From the cell containing the given text, extract its center point as [X, Y] coordinate. 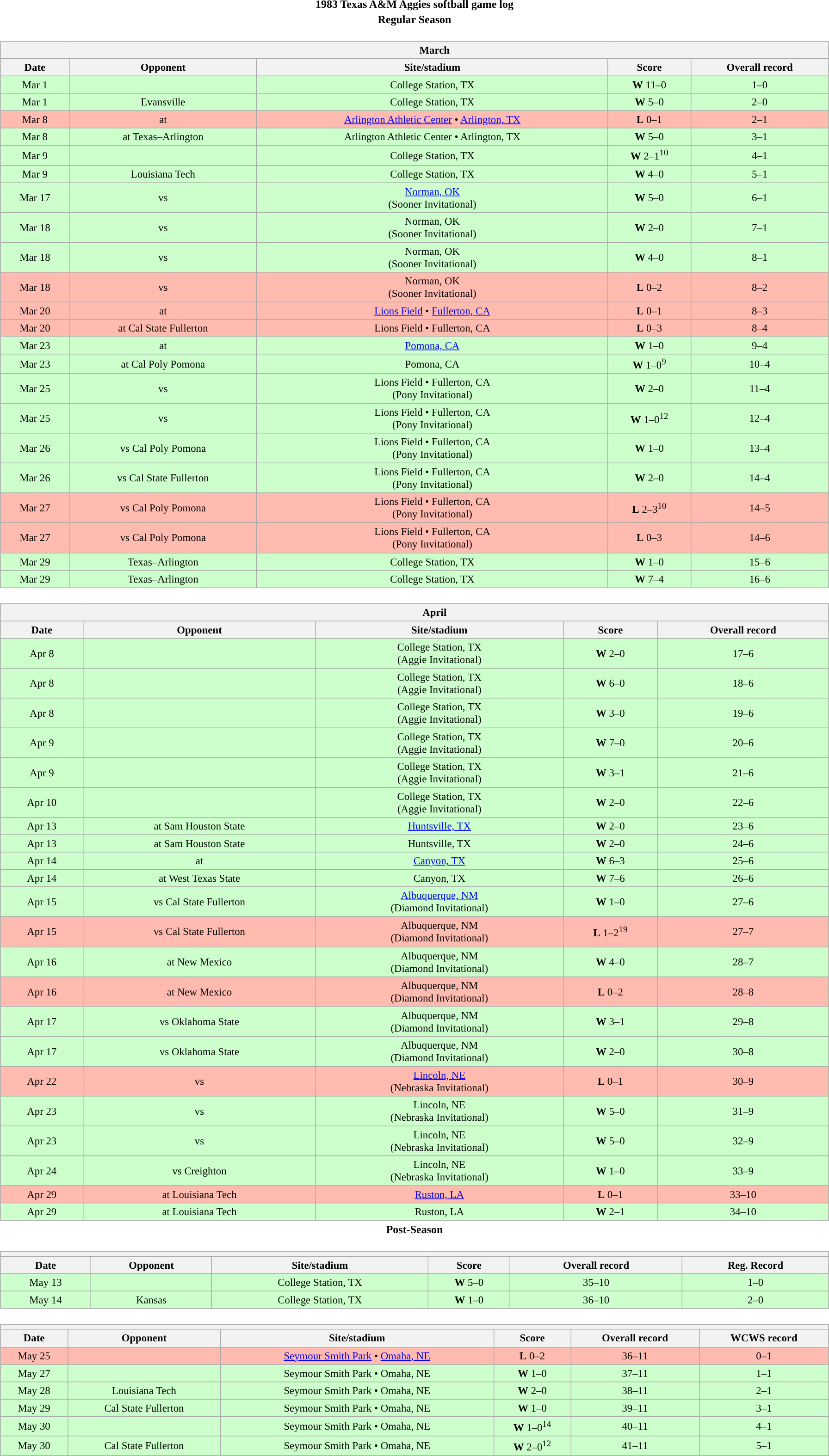
30–9 [743, 1081]
W 1–09 [650, 364]
18–6 [743, 683]
W 2–110 [650, 155]
W 3–0 [611, 713]
W 6–0 [611, 683]
W 7–6 [611, 879]
Reg. Record [756, 1266]
27–6 [743, 902]
31–9 [743, 1111]
36–10 [596, 1300]
21–6 [743, 773]
12–4 [760, 419]
17–6 [743, 653]
28–8 [743, 991]
0–1 [764, 1356]
L 2–310 [650, 508]
34–10 [743, 1212]
35–10 [596, 1283]
14–5 [760, 508]
at Cal Poly Pomona [163, 364]
8–2 [760, 287]
7–1 [760, 227]
March [414, 50]
L 1–219 [611, 932]
W 1–014 [532, 1426]
41–11 [635, 1446]
W 6–3 [611, 861]
13–4 [760, 448]
1–1 [764, 1373]
at Cal State Fullerton [163, 328]
33–9 [743, 1171]
6–1 [760, 198]
36–11 [635, 1356]
33–10 [743, 1194]
19–6 [743, 713]
14–4 [760, 478]
25–6 [743, 861]
8–1 [760, 257]
28–7 [743, 962]
at West Texas State [199, 879]
W 2–012 [532, 1446]
May 28 [34, 1390]
W 7–0 [611, 743]
40–11 [635, 1426]
37–11 [635, 1373]
29–8 [743, 1022]
WCWS record [764, 1338]
W 11–0 [650, 85]
May 13 [46, 1283]
11–4 [760, 388]
Apr 24 [42, 1171]
27–7 [743, 932]
10–4 [760, 364]
23–6 [743, 826]
W 2–1 [611, 1212]
30–8 [743, 1051]
May 25 [34, 1356]
Apr 22 [42, 1081]
at Texas–Arlington [163, 137]
Evansville [163, 102]
22–6 [743, 803]
39–11 [635, 1408]
May 29 [34, 1408]
20–6 [743, 743]
32–9 [743, 1141]
May 14 [46, 1300]
26–6 [743, 879]
24–6 [743, 844]
8–3 [760, 311]
16–6 [760, 579]
8–4 [760, 328]
Apr 10 [42, 803]
vs Creighton [199, 1171]
Mar 17 [35, 198]
W 1–012 [650, 419]
14–6 [760, 538]
May 27 [34, 1373]
April [414, 612]
15–6 [760, 562]
Kansas [151, 1300]
W 7–4 [650, 579]
38–11 [635, 1390]
9–4 [760, 345]
